Return (X, Y) of the center of cell containing provided text 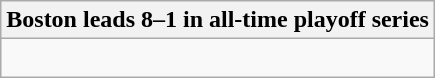
Boston leads 8–1 in all-time playoff series (218, 20)
